Return [x, y] of the center of cell containing provided text 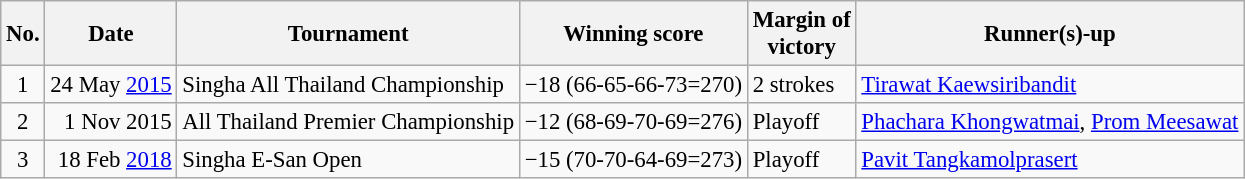
Pavit Tangkamolprasert [1050, 160]
24 May 2015 [111, 85]
Phachara Khongwatmai, Prom Meesawat [1050, 122]
1 [23, 85]
Singha All Thailand Championship [348, 85]
2 strokes [802, 85]
Winning score [633, 34]
Singha E-San Open [348, 160]
1 Nov 2015 [111, 122]
Runner(s)-up [1050, 34]
Date [111, 34]
Tirawat Kaewsiribandit [1050, 85]
Margin ofvictory [802, 34]
−18 (66-65-66-73=270) [633, 85]
−15 (70-70-64-69=273) [633, 160]
All Thailand Premier Championship [348, 122]
2 [23, 122]
3 [23, 160]
Tournament [348, 34]
No. [23, 34]
18 Feb 2018 [111, 160]
−12 (68-69-70-69=276) [633, 122]
